Search for the cell housing the specified text and yield its [x, y] center coordinate. 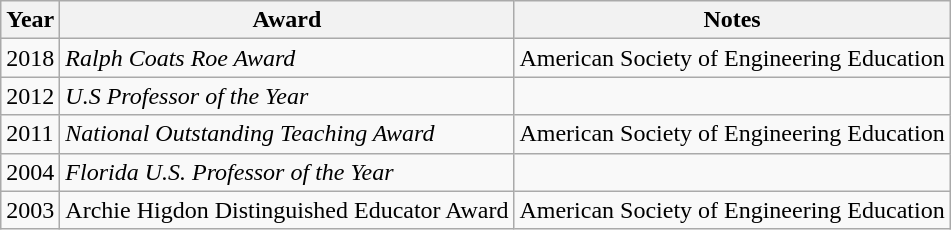
Notes [732, 20]
Florida U.S. Professor of the Year [287, 172]
Ralph Coats Roe Award [287, 58]
2011 [30, 134]
2012 [30, 96]
Archie Higdon Distinguished Educator Award [287, 210]
U.S Professor of the Year [287, 96]
Year [30, 20]
2018 [30, 58]
2003 [30, 210]
2004 [30, 172]
Award [287, 20]
National Outstanding Teaching Award [287, 134]
